Detect which cell encompasses the target text, then output its [x, y] center coordinate. 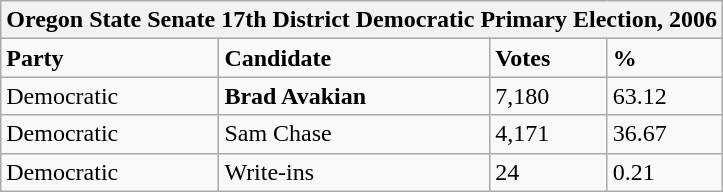
Votes [548, 58]
0.21 [664, 172]
4,171 [548, 134]
% [664, 58]
Party [110, 58]
7,180 [548, 96]
36.67 [664, 134]
Oregon State Senate 17th District Democratic Primary Election, 2006 [362, 20]
63.12 [664, 96]
Sam Chase [354, 134]
Write-ins [354, 172]
24 [548, 172]
Candidate [354, 58]
Brad Avakian [354, 96]
